Return the (X, Y) coordinate for the center point of the cell that contains the specified text.  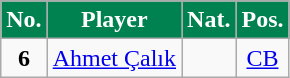
Player (114, 20)
Nat. (209, 20)
No. (24, 20)
Ahmet Çalık (114, 58)
Pos. (262, 20)
6 (24, 58)
CB (262, 58)
